From the cell containing the given text, extract its center point as (X, Y) coordinate. 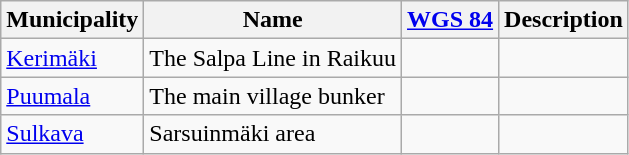
Municipality (72, 20)
Sarsuinmäki area (273, 134)
Sulkava (72, 134)
Description (564, 20)
The Salpa Line in Raikuu (273, 58)
Kerimäki (72, 58)
Puumala (72, 96)
Name (273, 20)
WGS 84 (450, 20)
The main village bunker (273, 96)
